Capture the cell that displays the provided text and extract its (x, y) central coordinate. 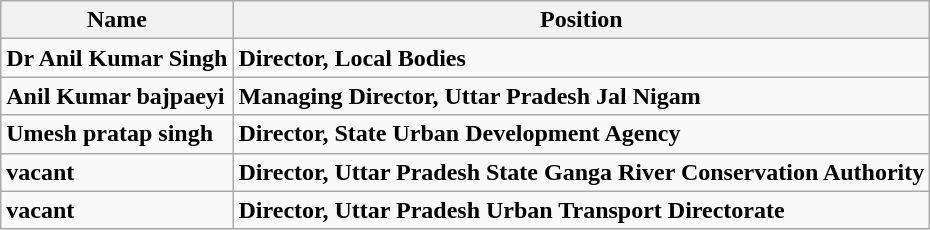
Position (582, 20)
Umesh pratap singh (117, 134)
Dr Anil Kumar Singh (117, 58)
Managing Director, Uttar Pradesh Jal Nigam (582, 96)
Name (117, 20)
Director, Local Bodies (582, 58)
Director, State Urban Development Agency (582, 134)
Director, Uttar Pradesh Urban Transport Directorate (582, 210)
Anil Kumar bajpaeyi (117, 96)
Director, Uttar Pradesh State Ganga River Conservation Authority (582, 172)
